Output the [x, y] coordinate of the center of the cell containing the given text.  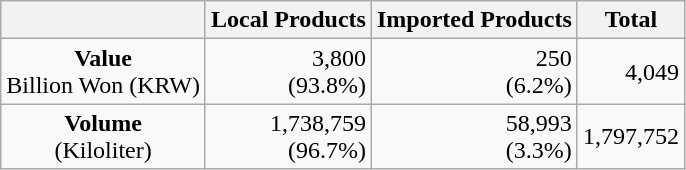
58,993(3.3%) [474, 136]
3,800(93.8%) [288, 72]
Imported Products [474, 20]
250(6.2%) [474, 72]
Total [630, 20]
1,797,752 [630, 136]
Volume(Kiloliter) [104, 136]
ValueBillion Won (KRW) [104, 72]
Local Products [288, 20]
1,738,759(96.7%) [288, 136]
4,049 [630, 72]
